Provide the (X, Y) coordinate of the cell's center where the given text is located.  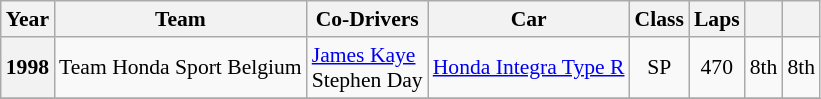
1998 (28, 68)
Class (660, 19)
470 (717, 68)
Laps (717, 19)
Co-Drivers (368, 19)
SP (660, 68)
Team Honda Sport Belgium (180, 68)
James Kaye Stephen Day (368, 68)
Team (180, 19)
Honda Integra Type R (529, 68)
Car (529, 19)
Year (28, 19)
